Search for the cell housing the specified text and yield its [x, y] center coordinate. 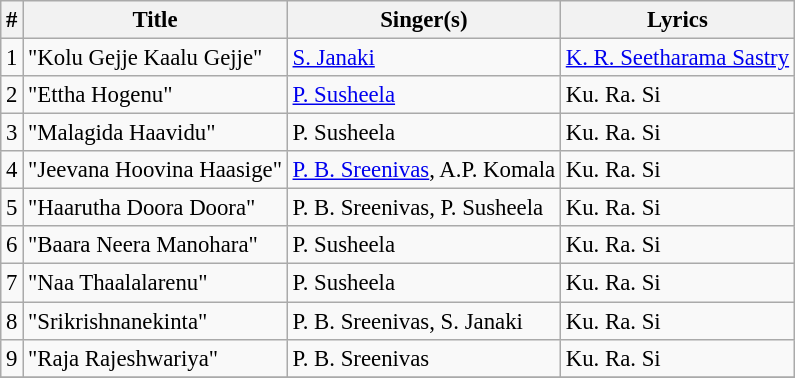
# [12, 20]
6 [12, 245]
P. B. Sreenivas [424, 358]
"Haarutha Doora Doora" [156, 208]
"Raja Rajeshwariya" [156, 358]
Singer(s) [424, 20]
9 [12, 358]
7 [12, 283]
Lyrics [677, 20]
2 [12, 95]
"Srikrishnanekinta" [156, 321]
"Kolu Gejje Kaalu Gejje" [156, 58]
"Ettha Hogenu" [156, 95]
K. R. Seetharama Sastry [677, 58]
8 [12, 321]
1 [12, 58]
P. B. Sreenivas, S. Janaki [424, 321]
5 [12, 208]
P. B. Sreenivas, A.P. Komala [424, 170]
P. B. Sreenivas, P. Susheela [424, 208]
"Jeevana Hoovina Haasige" [156, 170]
S. Janaki [424, 58]
"Malagida Haavidu" [156, 133]
4 [12, 170]
"Naa Thaalalarenu" [156, 283]
3 [12, 133]
Title [156, 20]
"Baara Neera Manohara" [156, 245]
